From the cell containing the given text, extract its center point as [x, y] coordinate. 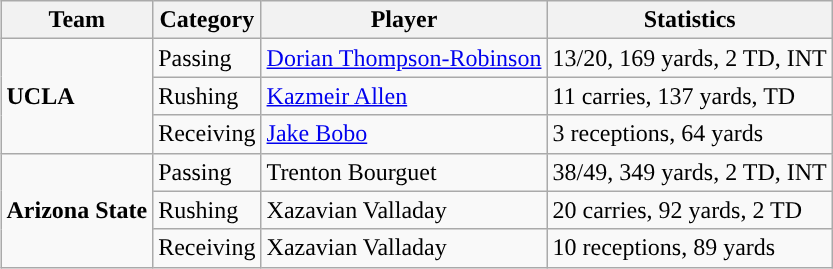
11 carries, 137 yards, TD [690, 96]
Team [77, 20]
3 receptions, 64 yards [690, 134]
Trenton Bourguet [404, 172]
Arizona State [77, 210]
Dorian Thompson-Robinson [404, 58]
20 carries, 92 yards, 2 TD [690, 210]
13/20, 169 yards, 2 TD, INT [690, 58]
Category [207, 20]
UCLA [77, 96]
Statistics [690, 20]
Jake Bobo [404, 134]
Kazmeir Allen [404, 96]
10 receptions, 89 yards [690, 248]
38/49, 349 yards, 2 TD, INT [690, 172]
Player [404, 20]
